Detect which cell encompasses the target text, then output its (X, Y) center coordinate. 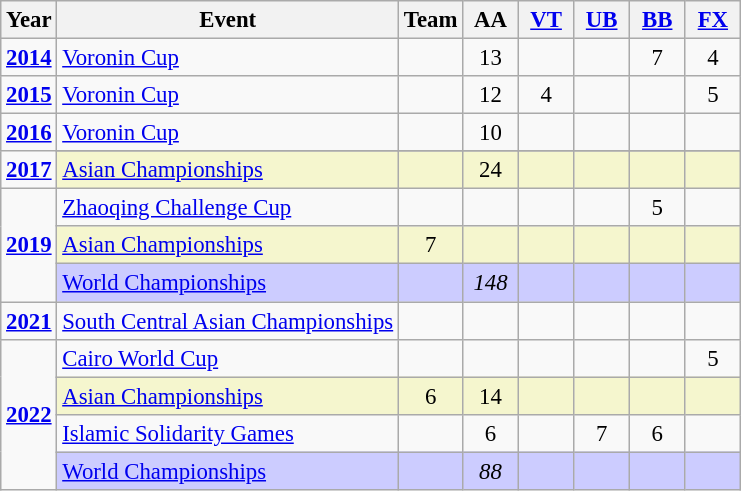
Event (228, 20)
148 (491, 283)
FX (713, 20)
14 (491, 396)
Team (430, 20)
VT (546, 20)
24 (491, 170)
2022 (29, 414)
BB (657, 20)
2014 (29, 58)
2015 (29, 95)
2017 (29, 170)
UB (602, 20)
2016 (29, 133)
South Central Asian Championships (228, 321)
Year (29, 20)
Cairo World Cup (228, 358)
2019 (29, 246)
Zhaoqing Challenge Cup (228, 208)
2021 (29, 321)
13 (491, 58)
10 (491, 133)
AA (491, 20)
88 (491, 471)
12 (491, 95)
Islamic Solidarity Games (228, 433)
